From the cell containing the given text, extract its center point as (X, Y) coordinate. 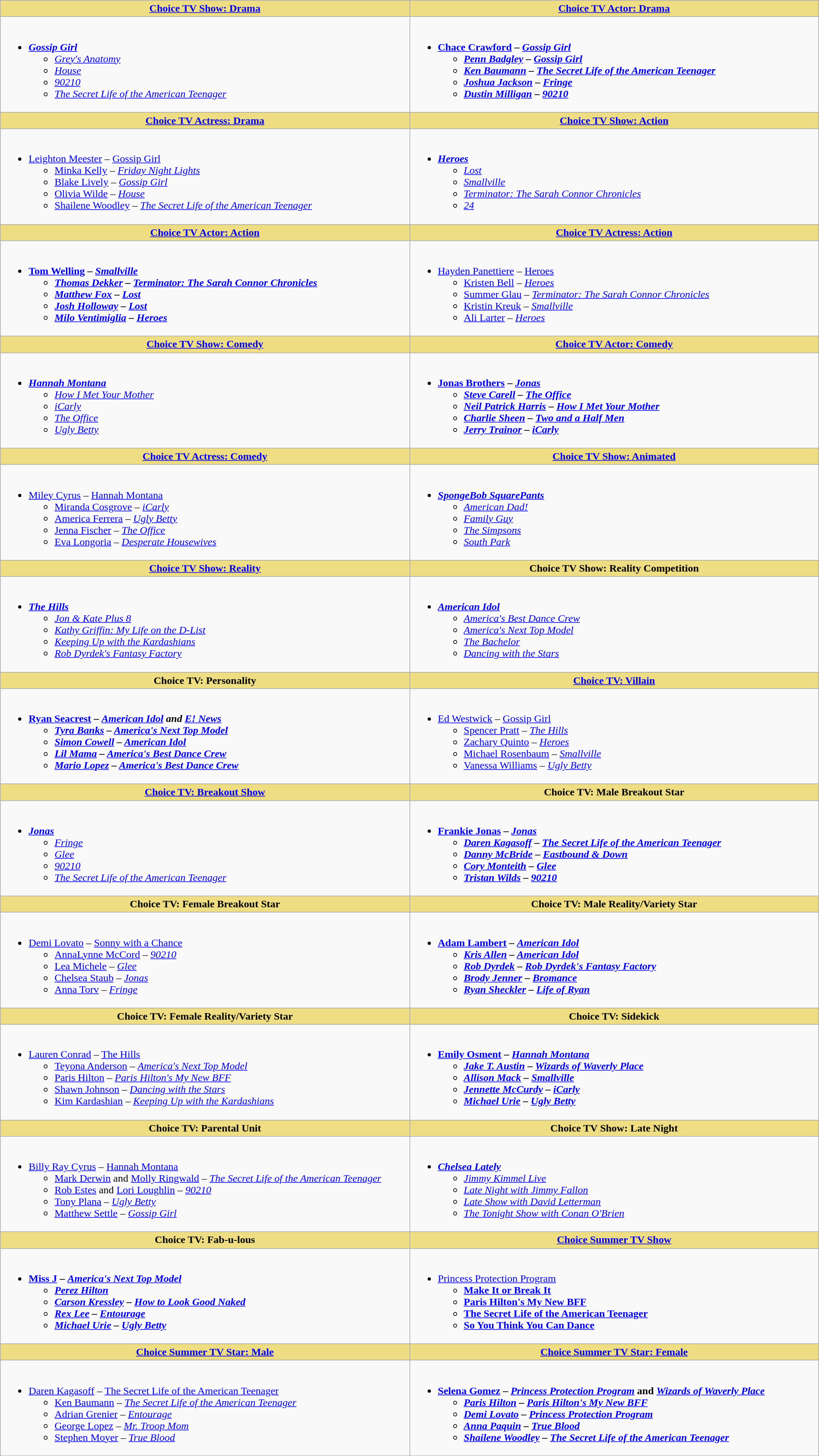
Choice TV: Female Breakout Star (205, 904)
Ed Westwick – Gossip GirlSpencer Pratt – The HillsZachary Quinto – HeroesMichael Rosenbaum – SmallvilleVanessa Williams – Ugly Betty (614, 736)
Choice Summer TV Star: Male (205, 1352)
Adam Lambert – American IdolKris Allen – American IdolRob Dyrdek – Rob Dyrdek's Fantasy FactoryBrody Jenner – BromanceRyan Sheckler – Life of Ryan (614, 960)
Choice TV: Fab-u-lous (205, 1240)
HeroesLostSmallvilleTerminator: The Sarah Connor Chronicles24 (614, 176)
Choice TV Actor: Action (205, 232)
Choice TV Actor: Comedy (614, 344)
Hannah MontanaHow I Met Your MotheriCarlyThe OfficeUgly Betty (205, 400)
Miss J – America's Next Top ModelPerez HiltonCarson Kressley – How to Look Good NakedRex Lee – EntourageMichael Urie – Ugly Betty (205, 1296)
American IdolAmerica's Best Dance CrewAmerica's Next Top ModelThe BachelorDancing with the Stars (614, 624)
Choice TV Show: Late Night (614, 1128)
Choice TV: Breakout Show (205, 792)
Choice TV Show: Comedy (205, 344)
SpongeBob SquarePantsAmerican Dad!Family GuyThe SimpsonsSouth Park (614, 512)
Gossip GirlGrey's AnatomyHouse90210The Secret Life of the American Teenager (205, 65)
Choice TV Actress: Drama (205, 121)
Choice TV Actress: Comedy (205, 456)
Choice TV: Sidekick (614, 1016)
Emily Osment – Hannah MontanaJake T. Austin – Wizards of Waverly PlaceAllison Mack – SmallvilleJennette McCurdy – iCarlyMichael Urie – Ugly Betty (614, 1072)
Jonas Brothers – JonasSteve Carell – The OfficeNeil Patrick Harris – How I Met Your MotherCharlie Sheen – Two and a Half MenJerry Trainor – iCarly (614, 400)
The HillsJon & Kate Plus 8Kathy Griffin: My Life on the D-ListKeeping Up with the KardashiansRob Dyrdek's Fantasy Factory (205, 624)
Choice TV: Personality (205, 680)
JonasFringeGlee90210The Secret Life of the American Teenager (205, 849)
Choice TV Show: Drama (205, 9)
Choice TV Show: Reality (205, 568)
Choice TV: Male Reality/Variety Star (614, 904)
Princess Protection ProgramMake It or Break ItParis Hilton's My New BFFThe Secret Life of the American TeenagerSo You Think You Can Dance (614, 1296)
Choice TV Actress: Action (614, 232)
Demi Lovato – Sonny with a ChanceAnnaLynne McCord – 90210Lea Michele – GleeChelsea Staub – JonasAnna Torv – Fringe (205, 960)
Hayden Panettiere – HeroesKristen Bell – HeroesSummer Glau – Terminator: The Sarah Connor ChroniclesKristin Kreuk – SmallvilleAli Larter – Heroes (614, 289)
Choice TV: Female Reality/Variety Star (205, 1016)
Choice TV: Male Breakout Star (614, 792)
Choice TV Show: Reality Competition (614, 568)
Choice TV: Parental Unit (205, 1128)
Chelsea LatelyJimmy Kimmel LiveLate Night with Jimmy FallonLate Show with David LettermanThe Tonight Show with Conan O'Brien (614, 1184)
Choice TV Show: Animated (614, 456)
Choice TV: Villain (614, 680)
Miley Cyrus – Hannah MontanaMiranda Cosgrove – iCarlyAmerica Ferrera – Ugly BettyJenna Fischer – The OfficeEva Longoria – Desperate Housewives (205, 512)
Tom Welling – SmallvilleThomas Dekker – Terminator: The Sarah Connor ChroniclesMatthew Fox – LostJosh Holloway – LostMilo Ventimiglia – Heroes (205, 289)
Choice TV Actor: Drama (614, 9)
Choice Summer TV Show (614, 1240)
Choice Summer TV Star: Female (614, 1352)
Choice TV Show: Action (614, 121)
